Output the [X, Y] coordinate of the center of the cell containing the given text.  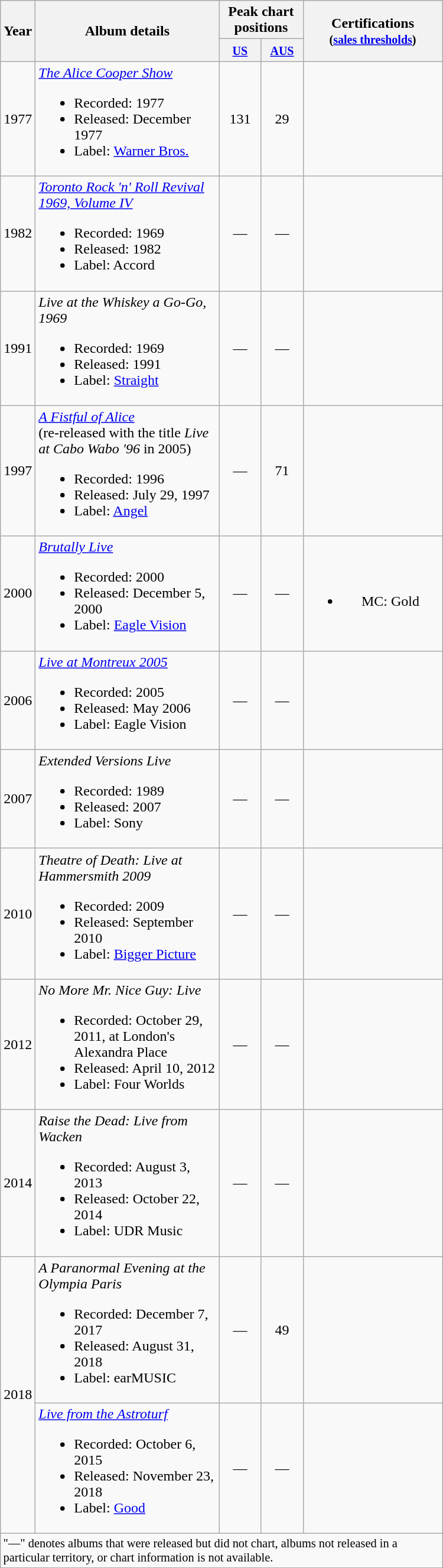
1991 [18, 348]
A Fistful of Alice(re-released with the title Live at Cabo Wabo '96 in 2005)Recorded: 1996Released: July 29, 1997Label: Angel [128, 470]
Year [18, 31]
2006 [18, 700]
2014 [18, 1183]
Certifications(sales thresholds) [373, 31]
US [240, 50]
Peak chart positions [261, 20]
Extended Versions LiveRecorded: 1989Released: 2007Label: Sony [128, 799]
No More Mr. Nice Guy: LiveRecorded: October 29, 2011, at London's Alexandra PlaceReleased: April 10, 2012Label: Four Worlds [128, 1044]
2010 [18, 914]
131 [240, 119]
Raise the Dead: Live from WackenRecorded: August 3, 2013Released: October 22, 2014Label: UDR Music [128, 1183]
29 [282, 119]
Album details [128, 31]
Brutally LiveRecorded: 2000Released: December 5, 2000Label: Eagle Vision [128, 593]
1997 [18, 470]
Live at Montreux 2005Recorded: 2005Released: May 2006Label: Eagle Vision [128, 700]
Theatre of Death: Live at Hammersmith 2009Recorded: 2009Released: September 2010Label: Bigger Picture [128, 914]
MC: Gold [373, 593]
2012 [18, 1044]
Live from the AstroturfRecorded: October 6, 2015Released: November 23, 2018Label: Good [128, 1468]
Live at the Whiskey a Go-Go, 1969Recorded: 1969Released: 1991Label: Straight [128, 348]
"—" denotes albums that were released but did not chart, albums not released in a particular territory, or chart information is not available. [221, 1551]
Toronto Rock 'n' Roll Revival 1969, Volume IVRecorded: 1969Released: 1982Label: Accord [128, 233]
AUS [282, 50]
71 [282, 470]
The Alice Cooper ShowRecorded: 1977Released: December 1977Label: Warner Bros. [128, 119]
1982 [18, 233]
2007 [18, 799]
2000 [18, 593]
2018 [18, 1395]
1977 [18, 119]
A Paranormal Evening at the Olympia ParisRecorded: December 7, 2017Released: August 31, 2018Label: earMUSIC [128, 1330]
49 [282, 1330]
